Scan for the cell matching the given text and deliver its [x, y] coordinate at center. 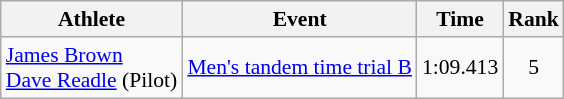
Men's tandem time trial B [300, 68]
Athlete [92, 19]
Time [460, 19]
James BrownDave Readle (Pilot) [92, 68]
1:09.413 [460, 68]
Event [300, 19]
5 [534, 68]
Rank [534, 19]
